Identify which cell holds the provided text, then report its (x, y) central coordinate. 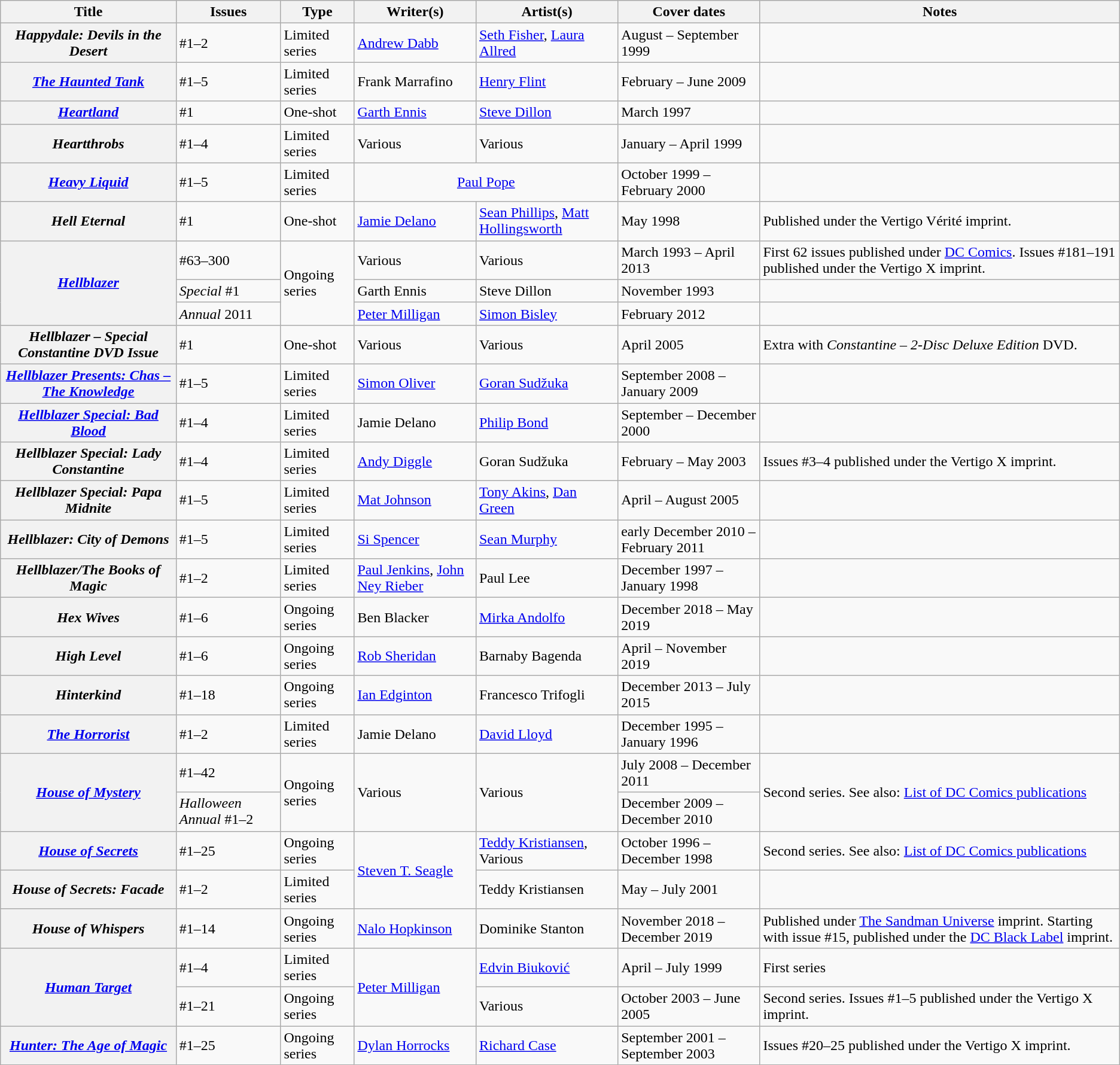
Richard Case (547, 1045)
May – July 2001 (689, 889)
November 2018 – December 2019 (689, 929)
Simon Oliver (415, 383)
Hellblazer Presents: Chas – The Knowledge (89, 383)
Hellblazer – Special Constantine DVD Issue (89, 345)
Title (89, 12)
May 1998 (689, 221)
Issues #20–25 published under the Vertigo X imprint. (939, 1045)
Heartthrobs (89, 144)
Andy Diggle (415, 462)
Edvin Biuković (547, 967)
Published under The Sandman Universe imprint. Starting with issue #15, published under the DC Black Label imprint. (939, 929)
Issues #3–4 published under the Vertigo X imprint. (939, 462)
early December 2010 – February 2011 (689, 540)
Issues (229, 12)
Dylan Horrocks (415, 1045)
February – May 2003 (689, 462)
September – December 2000 (689, 422)
August – September 1999 (689, 43)
April – July 1999 (689, 967)
Cover dates (689, 12)
Hex Wives (89, 617)
Nalo Hopkinson (415, 929)
Special #1 (229, 291)
Ben Blacker (415, 617)
Mat Johnson (415, 500)
House of Secrets: Facade (89, 889)
February – June 2009 (689, 81)
#1–14 (229, 929)
House of Mystery (89, 792)
#63–300 (229, 260)
Hell Eternal (89, 221)
July 2008 – December 2011 (689, 773)
Hinterkind (89, 695)
Tony Akins, Dan Green (547, 500)
The Haunted Tank (89, 81)
April – November 2019 (689, 656)
April – August 2005 (689, 500)
October 2003 – June 2005 (689, 1006)
First 62 issues published under DC Comics. Issues #181–191 published under the Vertigo X imprint. (939, 260)
March 1993 – April 2013 (689, 260)
February 2012 (689, 314)
Sean Murphy (547, 540)
David Lloyd (547, 734)
Frank Marrafino (415, 81)
Happydale: Devils in the Desert (89, 43)
Ian Edginton (415, 695)
Si Spencer (415, 540)
High Level (89, 656)
December 1997 – January 1998 (689, 578)
Henry Flint (547, 81)
Andrew Dabb (415, 43)
Human Target (89, 987)
Teddy Kristiansen, Various (547, 851)
December 2018 – May 2019 (689, 617)
Published under the Vertigo Vérité imprint. (939, 221)
House of Secrets (89, 851)
Halloween Annual #1–2 (229, 811)
January – April 1999 (689, 144)
Philip Bond (547, 422)
#1–42 (229, 773)
Paul Jenkins, John Ney Rieber (415, 578)
Hellblazer: City of Demons (89, 540)
#1–18 (229, 695)
Hunter: The Age of Magic (89, 1045)
Rob Sheridan (415, 656)
Hellblazer (89, 282)
Seth Fisher, Laura Allred (547, 43)
Annual 2011 (229, 314)
Dominike Stanton (547, 929)
Paul Lee (547, 578)
September 2001 – September 2003 (689, 1045)
Artist(s) (547, 12)
December 2013 – July 2015 (689, 695)
December 2009 – December 2010 (689, 811)
The Horrorist (89, 734)
Heavy Liquid (89, 182)
Heartland (89, 112)
#1–21 (229, 1006)
Francesco Trifogli (547, 695)
October 1999 – February 2000 (689, 182)
First series (939, 967)
October 1996 – December 1998 (689, 851)
Hellblazer Special: Lady Constantine (89, 462)
Simon Bisley (547, 314)
Hellblazer Special: Papa Midnite (89, 500)
Sean Phillips, Matt Hollingsworth (547, 221)
Type (317, 12)
Barnaby Bagenda (547, 656)
Hellblazer Special: Bad Blood (89, 422)
Writer(s) (415, 12)
Second series. Issues #1–5 published under the Vertigo X imprint. (939, 1006)
Teddy Kristiansen (547, 889)
House of Whispers (89, 929)
Extra with Constantine – 2-Disc Deluxe Edition DVD. (939, 345)
Hellblazer/The Books of Magic (89, 578)
Steven T. Seagle (415, 870)
September 2008 – January 2009 (689, 383)
April 2005 (689, 345)
Mirka Andolfo (547, 617)
December 1995 – January 1996 (689, 734)
March 1997 (689, 112)
Paul Pope (486, 182)
Notes (939, 12)
November 1993 (689, 291)
